Find where the given text appears and provide that cell's center as (x, y) coordinate. 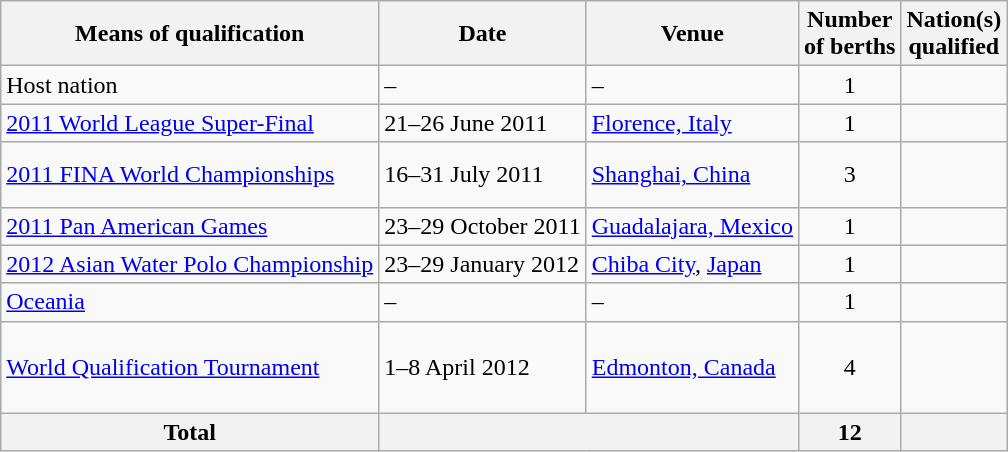
Guadalajara, Mexico (692, 226)
2012 Asian Water Polo Championship (190, 264)
23–29 January 2012 (482, 264)
2011 World League Super-Final (190, 123)
Host nation (190, 85)
Date (482, 34)
Venue (692, 34)
4 (850, 367)
12 (850, 432)
Edmonton, Canada (692, 367)
Shanghai, China (692, 174)
Florence, Italy (692, 123)
1–8 April 2012 (482, 367)
2011 Pan American Games (190, 226)
Total (190, 432)
Oceania (190, 302)
23–29 October 2011 (482, 226)
World Qualification Tournament (190, 367)
3 (850, 174)
2011 FINA World Championships (190, 174)
Chiba City, Japan (692, 264)
16–31 July 2011 (482, 174)
Means of qualification (190, 34)
Numberof berths (850, 34)
Nation(s)qualified (954, 34)
21–26 June 2011 (482, 123)
